Search for the cell housing the specified text and yield its (X, Y) center coordinate. 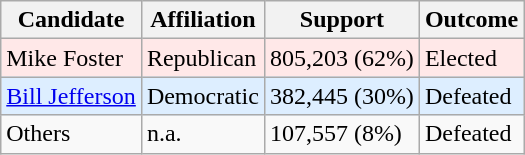
Support (342, 20)
Others (72, 134)
805,203 (62%) (342, 58)
Republican (202, 58)
n.a. (202, 134)
Outcome (471, 20)
Bill Jefferson (72, 96)
Mike Foster (72, 58)
Candidate (72, 20)
107,557 (8%) (342, 134)
Elected (471, 58)
Affiliation (202, 20)
382,445 (30%) (342, 96)
Democratic (202, 96)
